Return (x, y) of the center of cell containing provided text 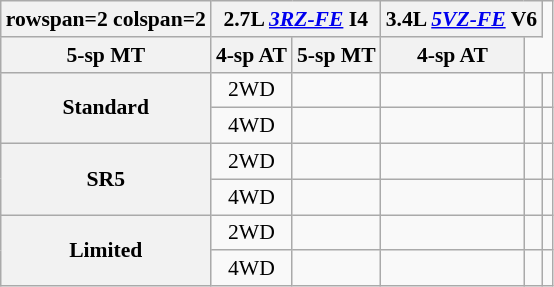
Limited (106, 250)
Standard (106, 108)
2.7L 3RZ-FE I4 (296, 19)
rowspan=2 colspan=2 (106, 19)
SR5 (106, 180)
3.4L 5VZ-FE V6 (462, 19)
